Search for the cell housing the specified text and yield its [X, Y] center coordinate. 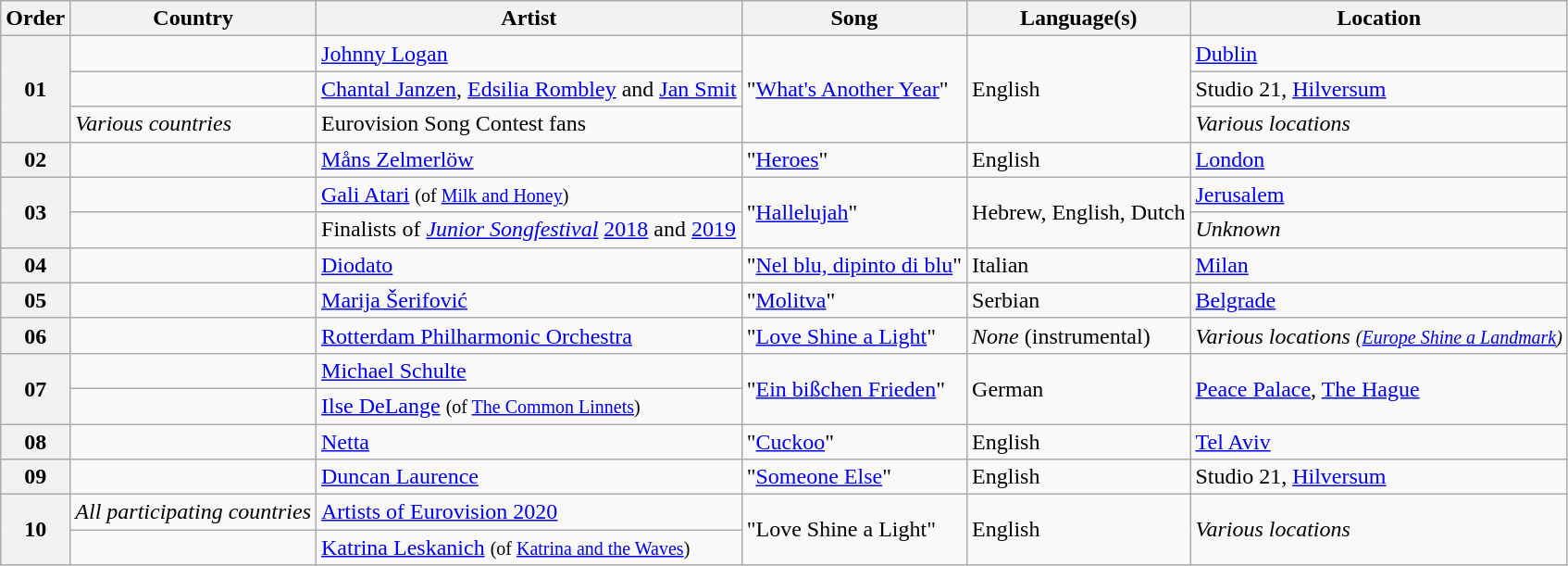
03 [35, 212]
Finalists of Junior Songfestival 2018 and 2019 [529, 230]
Chantal Janzen, Edsilia Rombley and Jan Smit [529, 89]
Hebrew, English, Dutch [1079, 212]
Michael Schulte [529, 371]
Katrina Leskanich (of Katrina and the Waves) [529, 547]
Måns Zelmerlöw [529, 159]
Order [35, 19]
German [1079, 388]
06 [35, 335]
"Ein bißchen Frieden" [853, 388]
None (instrumental) [1079, 335]
Diodato [529, 265]
Eurovision Song Contest fans [529, 124]
"Heroes" [853, 159]
Peace Palace, The Hague [1379, 388]
"What's Another Year" [853, 89]
"Nel blu, dipinto di blu" [853, 265]
Serbian [1079, 300]
08 [35, 442]
Artists of Eurovision 2020 [529, 512]
"Molitva" [853, 300]
Rotterdam Philharmonic Orchestra [529, 335]
"Cuckoo" [853, 442]
07 [35, 388]
All participating countries [193, 512]
Tel Aviv [1379, 442]
10 [35, 530]
Netta [529, 442]
Unknown [1379, 230]
Language(s) [1079, 19]
"Someone Else" [853, 477]
Various countries [193, 124]
04 [35, 265]
Dublin [1379, 54]
05 [35, 300]
Italian [1079, 265]
01 [35, 89]
Ilse DeLange (of The Common Linnets) [529, 406]
"Hallelujah" [853, 212]
Duncan Laurence [529, 477]
Song [853, 19]
Milan [1379, 265]
Gali Atari (of Milk and Honey) [529, 195]
Jerusalem [1379, 195]
London [1379, 159]
Belgrade [1379, 300]
Marija Šerifović [529, 300]
09 [35, 477]
02 [35, 159]
Country [193, 19]
Various locations (Europe Shine a Landmark) [1379, 335]
Location [1379, 19]
Johnny Logan [529, 54]
Artist [529, 19]
